Search for the cell housing the specified text and yield its [X, Y] center coordinate. 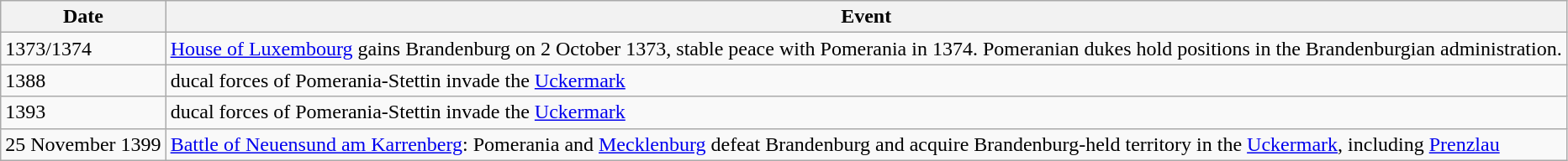
Event [866, 17]
1388 [83, 80]
1393 [83, 112]
25 November 1399 [83, 144]
Date [83, 17]
1373/1374 [83, 49]
